Identify which cell holds the provided text, then report its [X, Y] central coordinate. 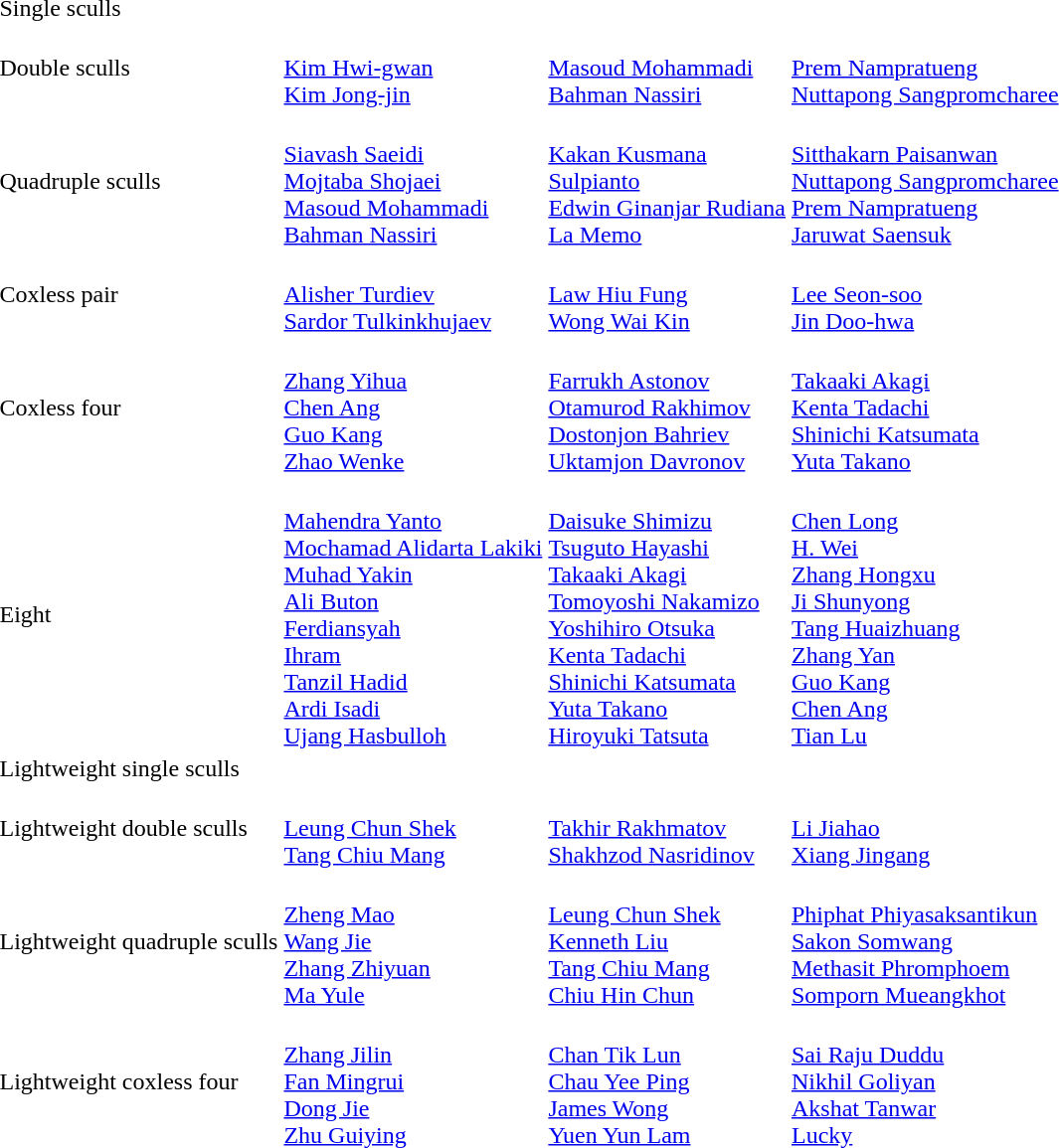
Daisuke ShimizuTsuguto HayashiTakaaki AkagiTomoyoshi NakamizoYoshihiro OtsukaKenta TadachiShinichi KatsumataYuta TakanoHiroyuki Tatsuta [667, 614]
Kakan KusmanaSulpiantoEdwin Ginanjar RudianaLa Memo [667, 181]
Farrukh AstonovOtamurod RakhimovDostonjon BahrievUktamjon Davronov [667, 408]
Takhir RakhmatovShakhzod Nasridinov [667, 828]
Kim Hwi-gwanKim Jong-jin [414, 68]
Law Hiu FungWong Wai Kin [667, 294]
Leung Chun ShekKenneth LiuTang Chiu MangChiu Hin Chun [667, 941]
Masoud MohammadiBahman Nassiri [667, 68]
Leung Chun ShekTang Chiu Mang [414, 828]
Siavash SaeidiMojtaba ShojaeiMasoud MohammadiBahman Nassiri [414, 181]
Zheng MaoWang JieZhang ZhiyuanMa Yule [414, 941]
Zhang YihuaChen AngGuo KangZhao Wenke [414, 408]
Alisher TurdievSardor Tulkinkhujaev [414, 294]
Mahendra YantoMochamad Alidarta LakikiMuhad YakinAli ButonFerdiansyahIhramTanzil HadidArdi IsadiUjang Hasbulloh [414, 614]
